Search for the cell housing the specified text and yield its (x, y) center coordinate. 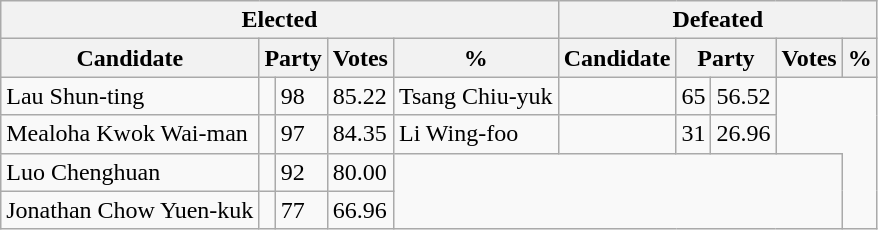
Jonathan Chow Yuen-kuk (130, 210)
77 (301, 210)
92 (301, 172)
56.52 (744, 96)
85.22 (360, 96)
Defeated (718, 20)
84.35 (360, 134)
Elected (280, 20)
31 (694, 134)
Li Wing-foo (476, 134)
80.00 (360, 172)
Mealoha Kwok Wai-man (130, 134)
97 (301, 134)
Luo Chenghuan (130, 172)
26.96 (744, 134)
Tsang Chiu-yuk (476, 96)
98 (301, 96)
66.96 (360, 210)
65 (694, 96)
Lau Shun-ting (130, 96)
